Extract the [x, y] coordinate from the center of the cell holding the provided text.  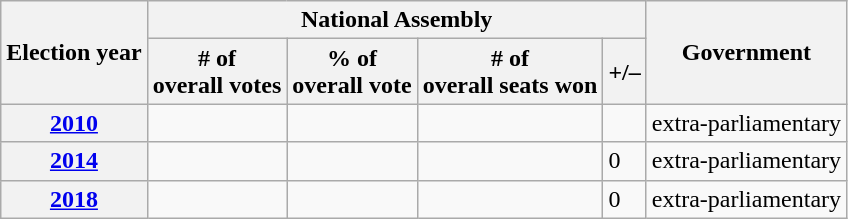
% ofoverall vote [352, 72]
# ofoverall seats won [510, 72]
2018 [74, 199]
+/– [624, 72]
Election year [74, 52]
National Assembly [396, 20]
Government [746, 52]
2010 [74, 123]
# ofoverall votes [217, 72]
2014 [74, 161]
